Provide the [X, Y] coordinate of the cell's center where the given text is located.  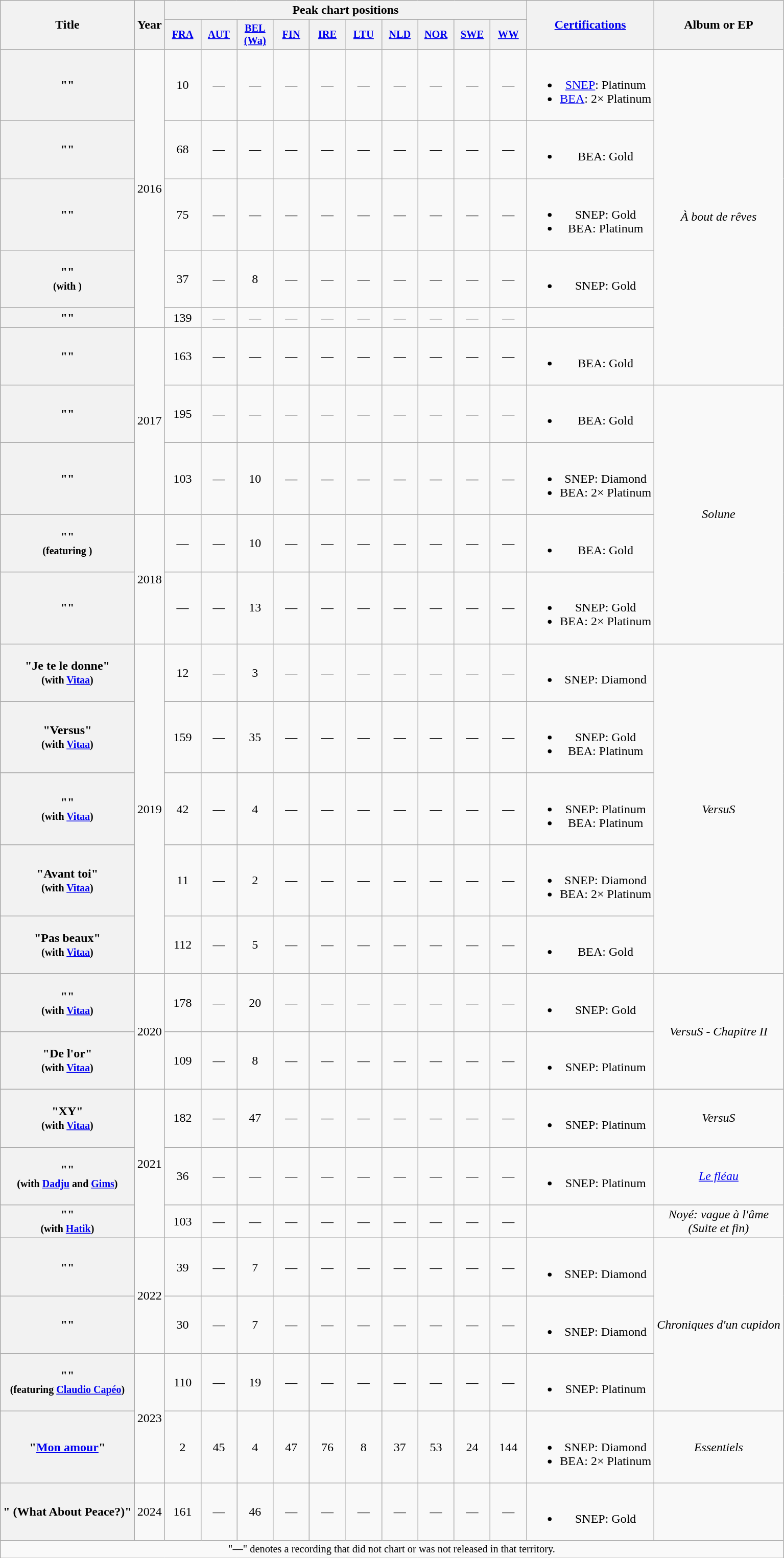
144 [509, 1447]
"Pas beaux"(with Vitaa) [67, 945]
20 [255, 1002]
45 [219, 1447]
12 [183, 672]
""(with Hatik) [67, 1222]
SNEP: PlatinumBEA: 2× Platinum [590, 85]
" (What About Peace?)" [67, 1512]
Solune [719, 514]
"De l'or"(with Vitaa) [67, 1060]
FIN [291, 35]
2016 [149, 188]
""(with ) [67, 279]
161 [183, 1512]
Peak chart positions [345, 10]
SNEP: PlatinumBEA: Platinum [590, 809]
"Je te le donne"(with Vitaa) [67, 672]
SWE [472, 35]
Album or EP [719, 25]
VersuS - Chapitre II [719, 1031]
LTU [364, 35]
3 [255, 672]
195 [183, 414]
110 [183, 1382]
13 [255, 608]
24 [472, 1447]
"Avant toi"(with Vitaa) [67, 880]
Chroniques d'un cupidon [719, 1325]
139 [183, 318]
2023 [149, 1418]
SNEP: GoldBEA: 2× Platinum [590, 608]
46 [255, 1512]
BEL(Wa) [255, 35]
2019 [149, 809]
"Mon amour" [67, 1447]
FRA [183, 35]
Year [149, 25]
163 [183, 357]
2020 [149, 1031]
NLD [399, 35]
11 [183, 880]
NOR [436, 35]
178 [183, 1002]
""(featuring ) [67, 544]
2017 [149, 421]
"—" denotes a recording that did not chart or was not released in that territory. [392, 1549]
Noyé: vague à l'âme(Suite et fin) [719, 1222]
"Versus"(with Vitaa) [67, 737]
""(featuring Claudio Capéo) [67, 1382]
AUT [219, 35]
35 [255, 737]
68 [183, 150]
IRE [328, 35]
Le fléau [719, 1176]
Certifications [590, 25]
53 [436, 1447]
39 [183, 1267]
2021 [149, 1164]
5 [255, 945]
42 [183, 809]
182 [183, 1119]
159 [183, 737]
76 [328, 1447]
19 [255, 1382]
WW [509, 35]
112 [183, 945]
30 [183, 1325]
Title [67, 25]
109 [183, 1060]
75 [183, 215]
36 [183, 1176]
2022 [149, 1296]
2018 [149, 579]
"XY"(with Vitaa) [67, 1119]
""(with Dadju and Gims) [67, 1176]
Essentiels [719, 1447]
2024 [149, 1512]
À bout de rêves [719, 217]
